Provide the (X, Y) coordinate of the cell's center where the given text is located.  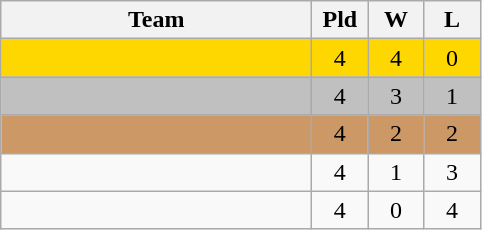
Team (156, 20)
W (396, 20)
L (452, 20)
Pld (340, 20)
